Provide the (X, Y) coordinate of the cell's center where the given text is located.  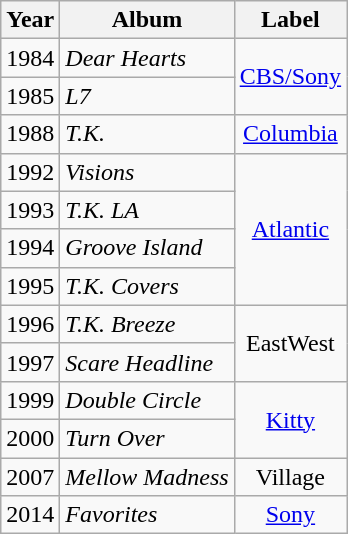
Sony (290, 515)
Groove Island (147, 248)
1992 (30, 172)
Visions (147, 172)
1999 (30, 400)
Double Circle (147, 400)
1993 (30, 210)
1994 (30, 248)
2014 (30, 515)
T.K. Breeze (147, 324)
Village (290, 477)
Turn Over (147, 438)
Dear Hearts (147, 58)
T.K. LA (147, 210)
1984 (30, 58)
Label (290, 20)
CBS/Sony (290, 77)
T.K. Covers (147, 286)
Favorites (147, 515)
Mellow Madness (147, 477)
L7 (147, 96)
1985 (30, 96)
Year (30, 20)
Kitty (290, 419)
1996 (30, 324)
Atlantic (290, 229)
EastWest (290, 343)
Scare Headline (147, 362)
1988 (30, 134)
T.K. (147, 134)
2000 (30, 438)
1995 (30, 286)
Album (147, 20)
2007 (30, 477)
Columbia (290, 134)
1997 (30, 362)
